Determine the [X, Y] coordinate at the center of the cell enclosing the given text.  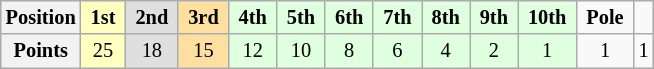
Points [41, 51]
1st [104, 17]
10th [547, 17]
2nd [152, 17]
4 [446, 51]
8th [446, 17]
15 [203, 51]
6 [397, 51]
2 [494, 51]
9th [494, 17]
5th [301, 17]
Position [41, 17]
7th [397, 17]
3rd [203, 17]
Pole [604, 17]
4th [253, 17]
25 [104, 51]
10 [301, 51]
18 [152, 51]
6th [349, 17]
8 [349, 51]
12 [253, 51]
